Detect which cell encompasses the target text, then output its (x, y) center coordinate. 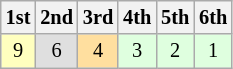
6th (213, 17)
9 (18, 51)
6 (56, 51)
2nd (56, 17)
3 (137, 51)
4 (98, 51)
3rd (98, 17)
5th (175, 17)
4th (137, 17)
1st (18, 17)
2 (175, 51)
1 (213, 51)
